Return [X, Y] of the center of cell containing provided text 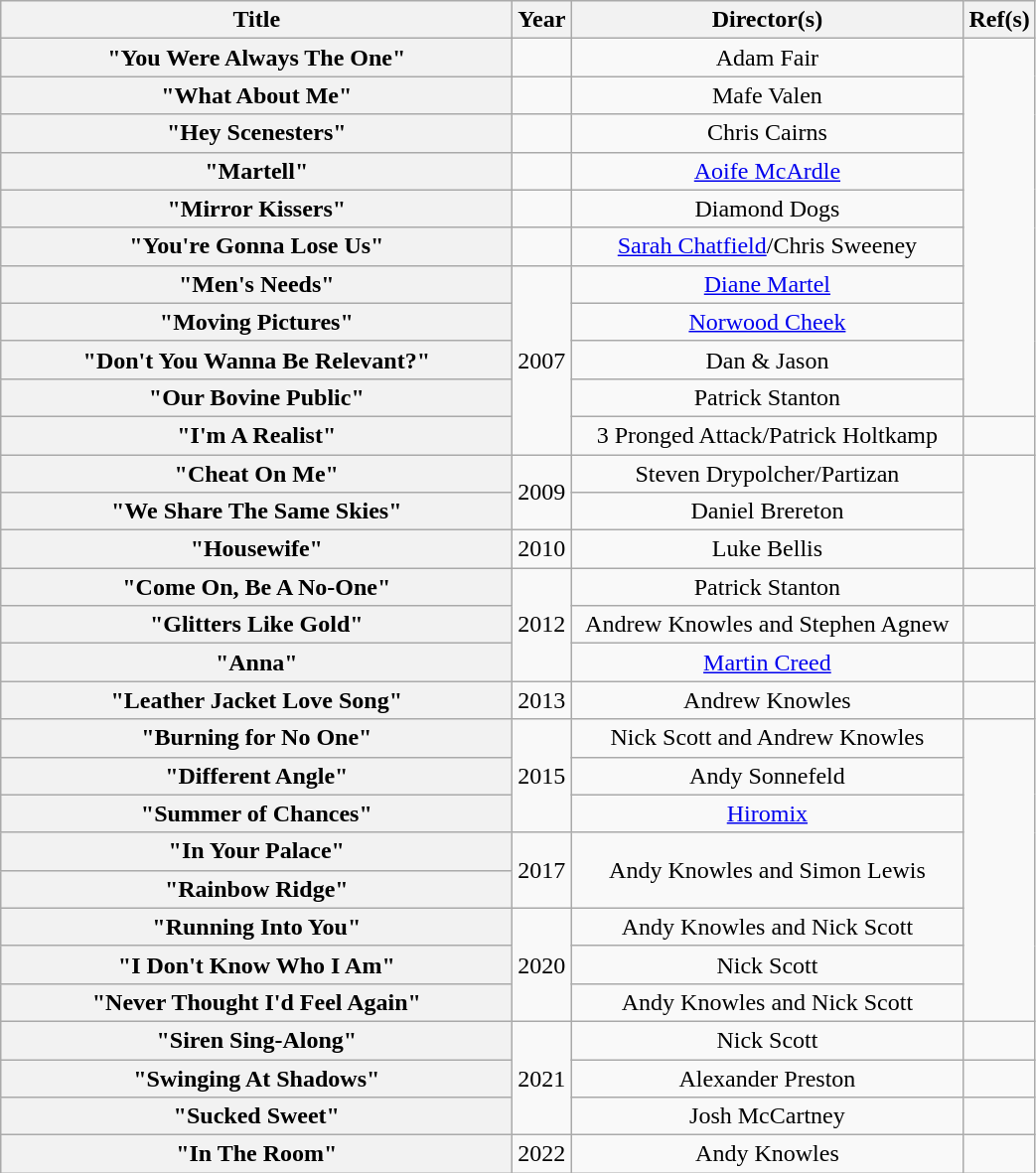
"Don't You Wanna Be Relevant?" [256, 360]
Norwood Cheek [767, 322]
"In Your Palace" [256, 851]
2020 [542, 964]
Martin Creed [767, 662]
Director(s) [767, 20]
2021 [542, 1078]
"Burning for No One" [256, 738]
"You Were Always The One" [256, 58]
"What About Me" [256, 95]
Aoife McArdle [767, 171]
"Housewife" [256, 549]
"Our Bovine Public" [256, 397]
2015 [542, 776]
Title [256, 20]
Andy Knowles [767, 1154]
"Come On, Be A No-One" [256, 587]
Andrew Knowles and Stephen Agnew [767, 625]
"Hey Scenesters" [256, 133]
"Anna" [256, 662]
3 Pronged Attack/Patrick Holtkamp [767, 435]
2022 [542, 1154]
"Leather Jacket Love Song" [256, 700]
"Men's Needs" [256, 284]
"Different Angle" [256, 776]
Adam Fair [767, 58]
2012 [542, 625]
"I Don't Know Who I Am" [256, 964]
Nick Scott and Andrew Knowles [767, 738]
"Rainbow Ridge" [256, 889]
"Glitters Like Gold" [256, 625]
"I'm A Realist" [256, 435]
"Never Thought I'd Feel Again" [256, 1002]
"You're Gonna Lose Us" [256, 246]
"Mirror Kissers" [256, 209]
2009 [542, 493]
"Martell" [256, 171]
"Moving Pictures" [256, 322]
Chris Cairns [767, 133]
Steven Drypolcher/Partizan [767, 474]
Andy Knowles and Simon Lewis [767, 870]
"We Share The Same Skies" [256, 512]
"In The Room" [256, 1154]
"Summer of Chances" [256, 813]
Josh McCartney [767, 1116]
Andrew Knowles [767, 700]
Mafe Valen [767, 95]
"Siren Sing-Along" [256, 1040]
"Running Into You" [256, 927]
"Swinging At Shadows" [256, 1078]
"Cheat On Me" [256, 474]
2017 [542, 870]
Year [542, 20]
Ref(s) [999, 20]
Daniel Brereton [767, 512]
2013 [542, 700]
Diamond Dogs [767, 209]
Andy Sonnefeld [767, 776]
Sarah Chatfield/Chris Sweeney [767, 246]
Diane Martel [767, 284]
Alexander Preston [767, 1078]
Dan & Jason [767, 360]
Luke Bellis [767, 549]
2007 [542, 360]
2010 [542, 549]
Hiromix [767, 813]
"Sucked Sweet" [256, 1116]
